From the cell containing the given text, extract its center point as (X, Y) coordinate. 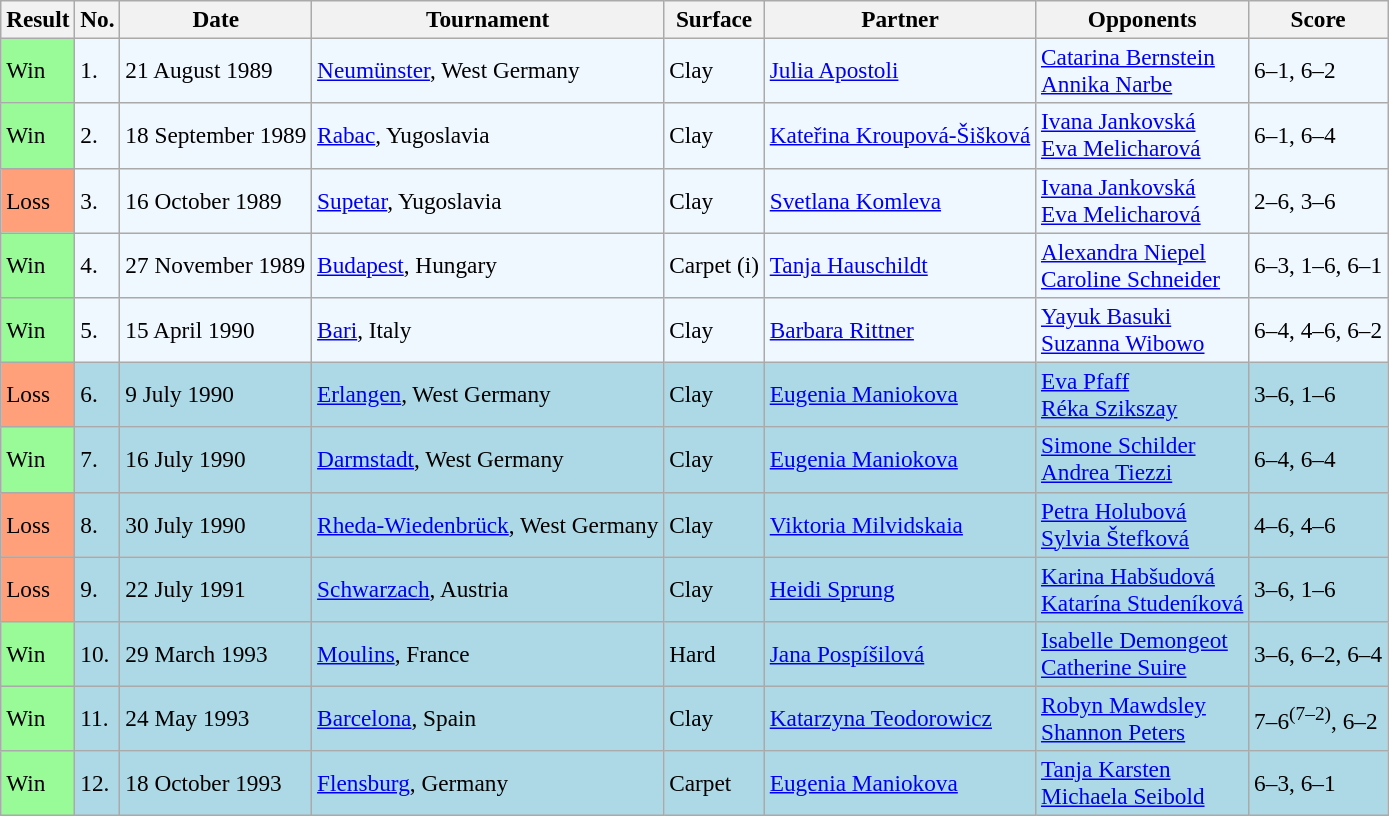
Petra Holubová Sylvia Štefková (1142, 524)
12. (98, 784)
2–6, 3–6 (1318, 200)
6–1, 6–4 (1318, 136)
Date (216, 19)
Viktoria Milvidskaia (900, 524)
Opponents (1142, 19)
No. (98, 19)
2. (98, 136)
Svetlana Komleva (900, 200)
Tournament (488, 19)
Rheda-Wiedenbrück, West Germany (488, 524)
Catarina Bernstein Annika Narbe (1142, 70)
9. (98, 588)
9 July 1990 (216, 394)
7–6(7–2), 6–2 (1318, 718)
3–6, 6–2, 6–4 (1318, 654)
1. (98, 70)
22 July 1991 (216, 588)
6–3, 6–1 (1318, 784)
15 April 1990 (216, 330)
Yayuk Basuki Suzanna Wibowo (1142, 330)
Moulins, France (488, 654)
Barbara Rittner (900, 330)
Erlangen, West Germany (488, 394)
7. (98, 460)
Bari, Italy (488, 330)
4–6, 4–6 (1318, 524)
Barcelona, Spain (488, 718)
11. (98, 718)
Eva Pfaff Réka Szikszay (1142, 394)
3. (98, 200)
Alexandra Niepel Caroline Schneider (1142, 264)
24 May 1993 (216, 718)
8. (98, 524)
Heidi Sprung (900, 588)
6–1, 6–2 (1318, 70)
10. (98, 654)
Surface (714, 19)
Budapest, Hungary (488, 264)
Tanja Karsten Michaela Seibold (1142, 784)
Robyn Mawdsley Shannon Peters (1142, 718)
Darmstadt, West Germany (488, 460)
4. (98, 264)
Katarzyna Teodorowicz (900, 718)
30 July 1990 (216, 524)
29 March 1993 (216, 654)
6–3, 1–6, 6–1 (1318, 264)
Tanja Hauschildt (900, 264)
Isabelle Demongeot Catherine Suire (1142, 654)
Rabac, Yugoslavia (488, 136)
Supetar, Yugoslavia (488, 200)
Julia Apostoli (900, 70)
18 September 1989 (216, 136)
Carpet (714, 784)
Carpet (i) (714, 264)
Score (1318, 19)
Flensburg, Germany (488, 784)
Partner (900, 19)
16 July 1990 (216, 460)
16 October 1989 (216, 200)
18 October 1993 (216, 784)
Neumünster, West Germany (488, 70)
Hard (714, 654)
Schwarzach, Austria (488, 588)
Jana Pospíšilová (900, 654)
6. (98, 394)
6–4, 4–6, 6–2 (1318, 330)
Kateřina Kroupová-Šišková (900, 136)
27 November 1989 (216, 264)
Result (38, 19)
5. (98, 330)
21 August 1989 (216, 70)
Karina Habšudová Katarína Studeníková (1142, 588)
6–4, 6–4 (1318, 460)
Simone Schilder Andrea Tiezzi (1142, 460)
